For the text-containing cell, return its midpoint in (x, y) coordinate format. 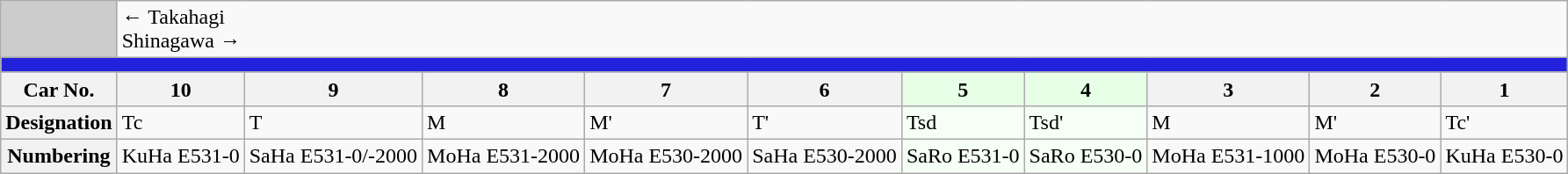
7 (666, 89)
← TakahagiShinagawa → (842, 30)
MoHa E531-1000 (1228, 156)
SaRo E530-0 (1086, 156)
Tc (181, 122)
3 (1228, 89)
4 (1086, 89)
MoHa E531-2000 (504, 156)
5 (963, 89)
Car No. (59, 89)
Tsd' (1086, 122)
T' (825, 122)
2 (1376, 89)
6 (825, 89)
Tsd (963, 122)
8 (504, 89)
MoHa E530-0 (1376, 156)
KuHa E530-0 (1504, 156)
Designation (59, 122)
T (333, 122)
MoHa E530-2000 (666, 156)
10 (181, 89)
Tc' (1504, 122)
SaRo E531-0 (963, 156)
SaHa E530-2000 (825, 156)
9 (333, 89)
KuHa E531-0 (181, 156)
Numbering (59, 156)
SaHa E531-0/-2000 (333, 156)
1 (1504, 89)
